Capture the cell that displays the provided text and extract its [X, Y] central coordinate. 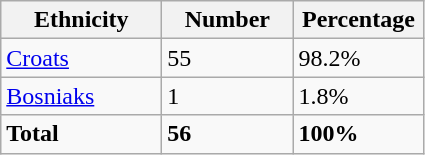
55 [228, 58]
100% [358, 134]
1 [228, 96]
Ethnicity [82, 20]
Percentage [358, 20]
56 [228, 134]
Total [82, 134]
Croats [82, 58]
98.2% [358, 58]
1.8% [358, 96]
Bosniaks [82, 96]
Number [228, 20]
